From the cell containing the given text, extract its center point as (x, y) coordinate. 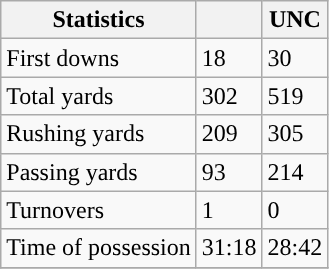
Total yards (99, 96)
Passing yards (99, 172)
209 (229, 134)
18 (229, 58)
1 (229, 210)
Statistics (99, 20)
0 (295, 210)
214 (295, 172)
519 (295, 96)
Turnovers (99, 210)
302 (229, 96)
31:18 (229, 248)
First downs (99, 58)
305 (295, 134)
30 (295, 58)
Rushing yards (99, 134)
28:42 (295, 248)
93 (229, 172)
Time of possession (99, 248)
UNC (295, 20)
